Find where the given text appears and provide that cell's center as (X, Y) coordinate. 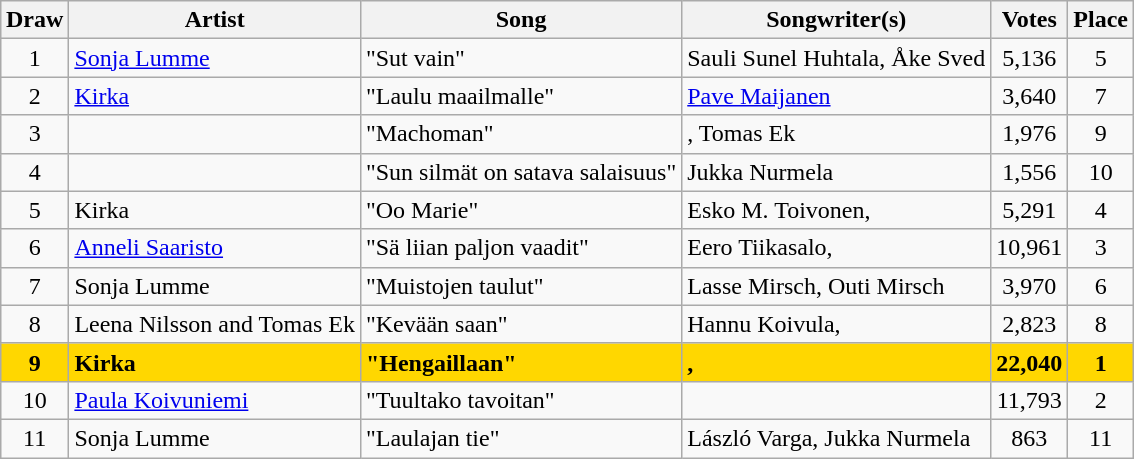
"Hengaillaan" (520, 362)
3,970 (1030, 286)
Eero Tiikasalo, (836, 248)
"Kevään saan" (520, 324)
, Tomas Ek (836, 134)
1,556 (1030, 172)
"Sut vain" (520, 58)
"Sä liian paljon vaadit" (520, 248)
Esko M. Toivonen, (836, 210)
Anneli Saaristo (215, 248)
11,793 (1030, 400)
Votes (1030, 20)
László Varga, Jukka Nurmela (836, 438)
"Muistojen taulut" (520, 286)
Song (520, 20)
"Sun silmät on satava salaisuus" (520, 172)
Sauli Sunel Huhtala, Åke Sved (836, 58)
2,823 (1030, 324)
Hannu Koivula, (836, 324)
"Oo Marie" (520, 210)
Pave Maijanen (836, 96)
Lasse Mirsch, Outi Mirsch (836, 286)
"Laulajan tie" (520, 438)
Place (1101, 20)
Artist (215, 20)
"Laulu maailmalle" (520, 96)
Leena Nilsson and Tomas Ek (215, 324)
Draw (34, 20)
Paula Koivuniemi (215, 400)
, (836, 362)
Songwriter(s) (836, 20)
"Machoman" (520, 134)
5,291 (1030, 210)
5,136 (1030, 58)
1,976 (1030, 134)
863 (1030, 438)
10,961 (1030, 248)
22,040 (1030, 362)
Jukka Nurmela (836, 172)
"Tuultako tavoitan" (520, 400)
3,640 (1030, 96)
